Return the [X, Y] coordinate for the center point of the cell that contains the specified text.  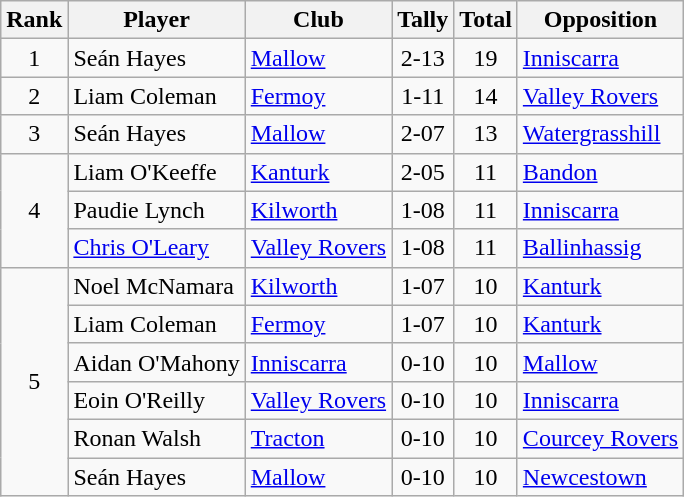
2-07 [423, 134]
Paudie Lynch [156, 210]
2-13 [423, 58]
Aidan O'Mahony [156, 362]
1-11 [423, 96]
13 [486, 134]
14 [486, 96]
Courcey Rovers [600, 438]
Newcestown [600, 477]
Opposition [600, 20]
Noel McNamara [156, 286]
2 [34, 96]
Chris O'Leary [156, 248]
4 [34, 210]
19 [486, 58]
5 [34, 381]
Ronan Walsh [156, 438]
1 [34, 58]
Total [486, 20]
Bandon [600, 172]
Watergrasshill [600, 134]
Ballinhassig [600, 248]
Player [156, 20]
Eoin O'Reilly [156, 400]
Tracton [318, 438]
Liam O'Keeffe [156, 172]
2-05 [423, 172]
Club [318, 20]
Rank [34, 20]
3 [34, 134]
Tally [423, 20]
